Search for the cell housing the specified text and yield its [x, y] center coordinate. 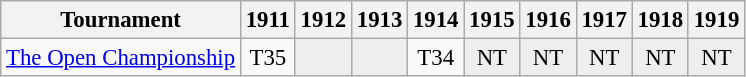
T35 [268, 58]
1914 [436, 20]
T34 [436, 58]
1918 [660, 20]
1912 [323, 20]
1913 [379, 20]
1915 [492, 20]
1911 [268, 20]
The Open Championship [121, 58]
1919 [716, 20]
1917 [604, 20]
Tournament [121, 20]
1916 [548, 20]
